Identify which cell holds the provided text, then report its (x, y) central coordinate. 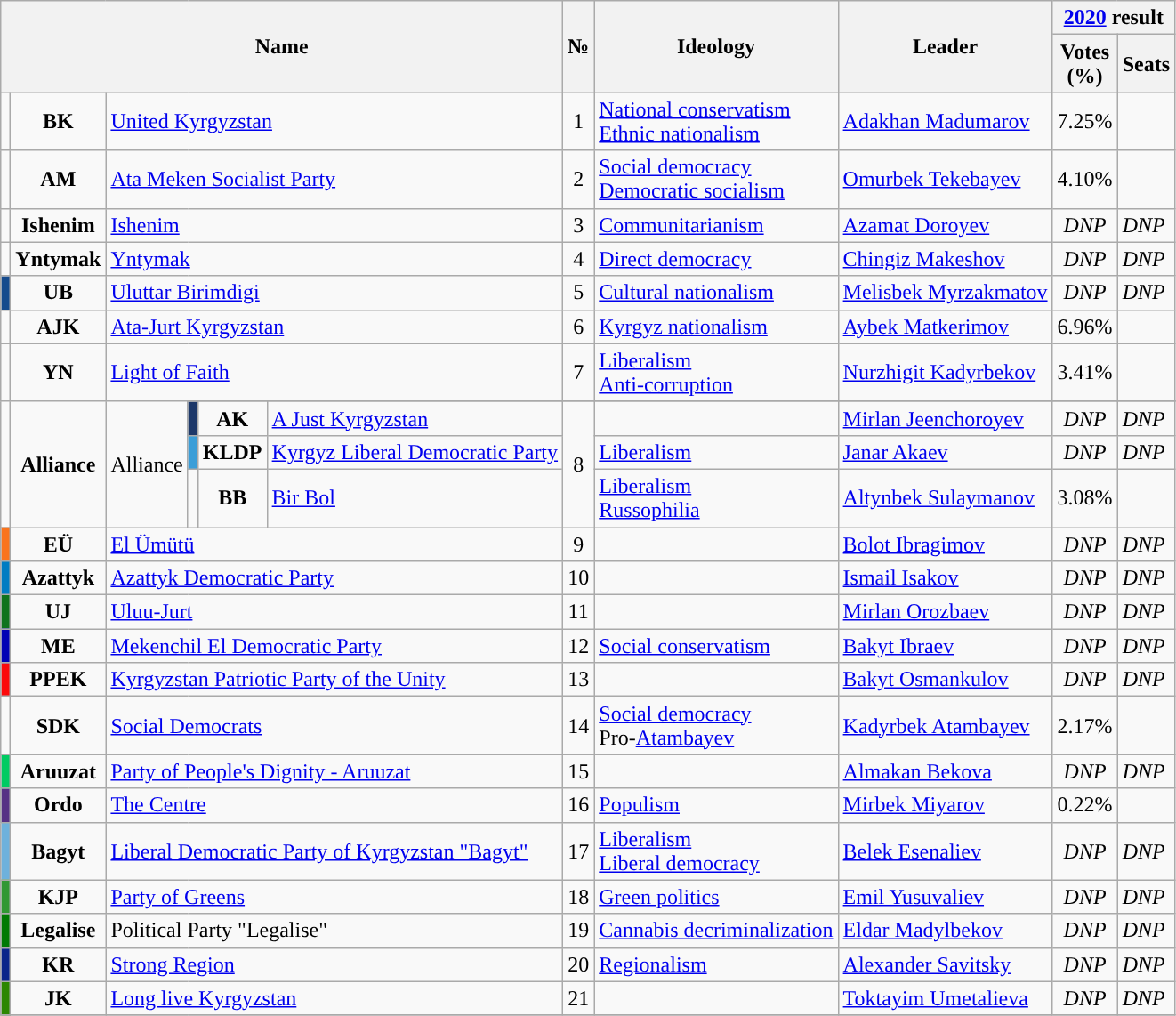
Altynbek Sulaymanov (945, 498)
13 (578, 680)
17 (578, 851)
AM (59, 180)
Liberal Democratic Party of Kyrgyzstan "Bagyt" (334, 851)
Aybek Matkerimov (945, 327)
Social Democrats (334, 726)
12 (578, 646)
1 (578, 121)
Bir Bol (415, 498)
Votes(%) (1085, 64)
Mirlan Orozbaev (945, 612)
Cultural nationalism (716, 293)
Melisbek Myrzakmatov (945, 293)
Janar Akaev (945, 452)
Seats (1146, 64)
Social democracyDemocratic socialism (716, 180)
Kyrgyz nationalism (716, 327)
BB (232, 498)
LiberalismAnti-corruption (716, 372)
LiberalismRussophilia (716, 498)
EÜ (59, 544)
Leader (945, 46)
Kyrgyzstan Patriotic Party of the Unity (334, 680)
Ordo (59, 805)
Social democracyPro-Atambayev (716, 726)
KR (59, 964)
7 (578, 372)
Political Party "Legalise" (334, 931)
9 (578, 544)
Strong Region (334, 964)
El Ümütü (334, 544)
Bakyt Ibraev (945, 646)
Mirbek Miyarov (945, 805)
Bakyt Osmankulov (945, 680)
2 (578, 180)
Alexander Savitsky (945, 964)
UB (59, 293)
Name (282, 46)
2.17% (1085, 726)
Cannabis decriminalization (716, 931)
ME (59, 646)
LiberalismLiberal democracy (716, 851)
№ (578, 46)
19 (578, 931)
11 (578, 612)
Communitarianism (716, 225)
Kyrgyz Liberal Democratic Party (415, 452)
0.22% (1085, 805)
3.41% (1085, 372)
UJ (59, 612)
7.25% (1085, 121)
Ismail Isakov (945, 578)
Direct democracy (716, 259)
Legalise (59, 931)
United Kyrgyzstan (334, 121)
SDK (59, 726)
5 (578, 293)
Eldar Madylbekov (945, 931)
Azattyk Democratic Party (334, 578)
The Centre (334, 805)
Chingiz Makeshov (945, 259)
Ata-Jurt Kyrgyzstan (334, 327)
AJK (59, 327)
Liberalism (716, 452)
3 (578, 225)
Ideology (716, 46)
National conservatismEthnic nationalism (716, 121)
Emil Yusuvaliev (945, 897)
Omurbek Tekebayev (945, 180)
Aruuzat (59, 771)
Long live Kyrgyzstan (334, 998)
BK (59, 121)
Social conservatism (716, 646)
21 (578, 998)
4.10% (1085, 180)
Party of People's Dignity - Aruuzat (334, 771)
Toktayim Umetalieva (945, 998)
Ata Meken Socialist Party (334, 180)
20 (578, 964)
PPEK (59, 680)
Adakhan Madumarov (945, 121)
Azamat Doroyev (945, 225)
6.96% (1085, 327)
Regionalism (716, 964)
2020 result (1114, 18)
Mirlan Jeenchoroyev (945, 418)
3.08% (1085, 498)
Mekenchil El Democratic Party (334, 646)
16 (578, 805)
YN (59, 372)
Uluttar Birimdigi (334, 293)
KJP (59, 897)
10 (578, 578)
Bagyt (59, 851)
JK (59, 998)
4 (578, 259)
15 (578, 771)
Belek Esenaliev (945, 851)
Nurzhigit Kadyrbekov (945, 372)
Bolot Ibragimov (945, 544)
14 (578, 726)
Light of Faith (334, 372)
Green politics (716, 897)
Almakan Bekova (945, 771)
Populism (716, 805)
Azattyk (59, 578)
Uluu-Jurt (334, 612)
A Just Kyrgyzstan (415, 418)
8 (578, 464)
6 (578, 327)
Party of Greens (334, 897)
AK (232, 418)
KLDP (232, 452)
18 (578, 897)
Kadyrbek Atambayev (945, 726)
